Find where the given text appears and provide that cell's center as (x, y) coordinate. 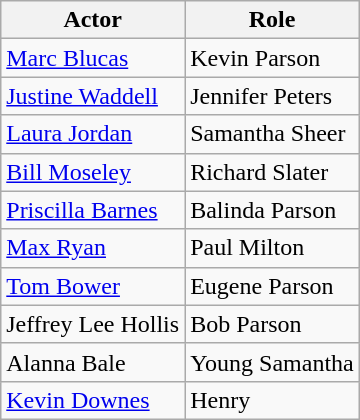
Jeffrey Lee Hollis (93, 324)
Priscilla Barnes (93, 210)
Bill Moseley (93, 172)
Young Samantha (272, 362)
Actor (93, 20)
Alanna Bale (93, 362)
Samantha Sheer (272, 134)
Paul Milton (272, 248)
Role (272, 20)
Kevin Downes (93, 400)
Tom Bower (93, 286)
Jennifer Peters (272, 96)
Laura Jordan (93, 134)
Kevin Parson (272, 58)
Henry (272, 400)
Justine Waddell (93, 96)
Bob Parson (272, 324)
Max Ryan (93, 248)
Marc Blucas (93, 58)
Eugene Parson (272, 286)
Richard Slater (272, 172)
Balinda Parson (272, 210)
